Locate the cell with the specified text and output its [x, y] center coordinate. 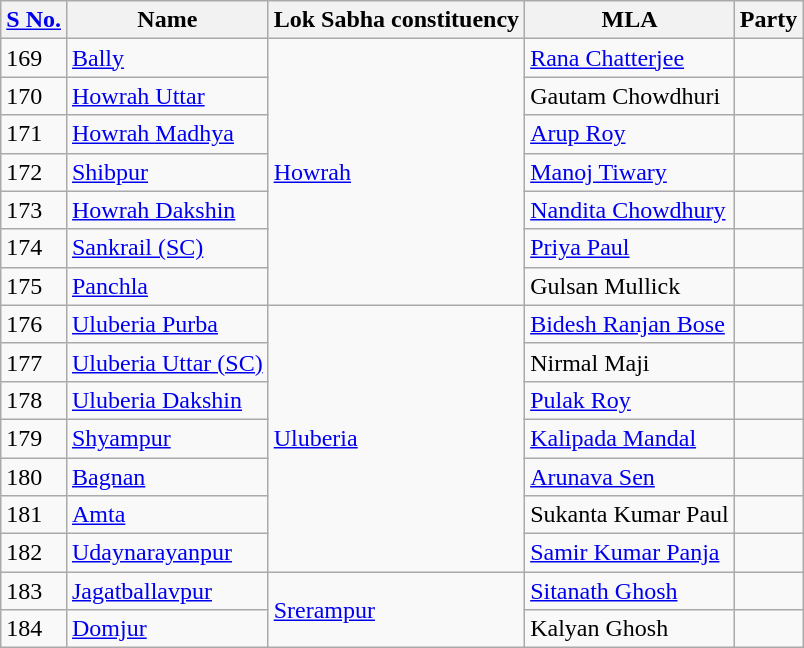
Manoj Tiwary [630, 172]
Bidesh Ranjan Bose [630, 324]
177 [34, 362]
Lok Sabha constituency [396, 20]
S No. [34, 20]
181 [34, 515]
171 [34, 134]
Samir Kumar Panja [630, 553]
182 [34, 553]
Pulak Roy [630, 400]
179 [34, 438]
Gautam Chowdhuri [630, 96]
175 [34, 286]
Shyampur [167, 438]
176 [34, 324]
Howrah Uttar [167, 96]
Howrah Madhya [167, 134]
Kalipada Mandal [630, 438]
Uluberia [396, 438]
Gulsan Mullick [630, 286]
Uluberia Purba [167, 324]
170 [34, 96]
178 [34, 400]
Priya Paul [630, 248]
Arup Roy [630, 134]
Kalyan Ghosh [630, 629]
173 [34, 210]
Udaynarayanpur [167, 553]
184 [34, 629]
Jagatballavpur [167, 591]
180 [34, 477]
Sankrail (SC) [167, 248]
Sukanta Kumar Paul [630, 515]
Panchla [167, 286]
Rana Chatterjee [630, 58]
Bally [167, 58]
Nirmal Maji [630, 362]
Nandita Chowdhury [630, 210]
Uluberia Uttar (SC) [167, 362]
169 [34, 58]
Uluberia Dakshin [167, 400]
174 [34, 248]
Bagnan [167, 477]
Howrah Dakshin [167, 210]
Srerampur [396, 610]
172 [34, 172]
Domjur [167, 629]
Howrah [396, 172]
Party [768, 20]
Amta [167, 515]
Shibpur [167, 172]
Arunava Sen [630, 477]
Sitanath Ghosh [630, 591]
183 [34, 591]
Name [167, 20]
MLA [630, 20]
